Extract the (x, y) coordinate from the center of the cell holding the provided text.  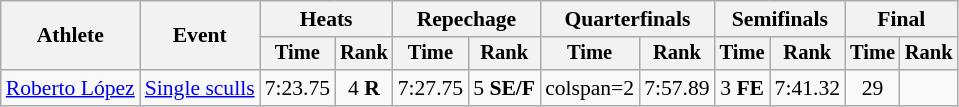
7:27.75 (430, 88)
7:41.32 (808, 88)
5 SE/F (504, 88)
4 R (364, 88)
Athlete (70, 36)
29 (872, 88)
Roberto López (70, 88)
Single sculls (200, 88)
Event (200, 36)
Semifinals (780, 19)
Final (901, 19)
7:23.75 (298, 88)
3 FE (742, 88)
Quarterfinals (628, 19)
colspan=2 (590, 88)
Heats (326, 19)
7:57.89 (676, 88)
Repechage (466, 19)
